Return the [X, Y] coordinate for the center point of the cell that contains the specified text.  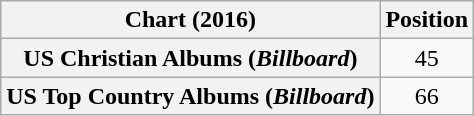
US Christian Albums (Billboard) [190, 58]
45 [427, 58]
66 [427, 96]
Position [427, 20]
Chart (2016) [190, 20]
US Top Country Albums (Billboard) [190, 96]
